For the text-containing cell, return its midpoint in (X, Y) coordinate format. 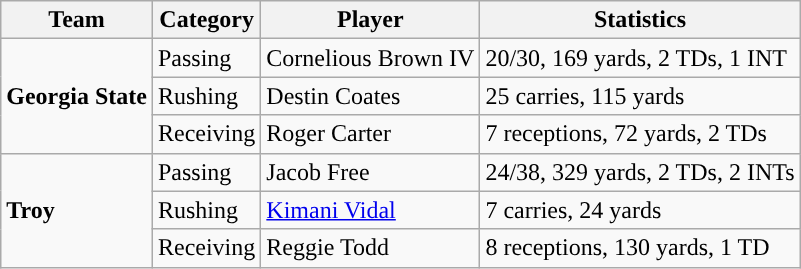
Troy (77, 210)
Georgia State (77, 96)
Category (206, 20)
25 carries, 115 yards (640, 96)
Cornelious Brown IV (370, 58)
7 receptions, 72 yards, 2 TDs (640, 134)
Jacob Free (370, 172)
7 carries, 24 yards (640, 210)
Destin Coates (370, 96)
Player (370, 20)
Kimani Vidal (370, 210)
Roger Carter (370, 134)
Statistics (640, 20)
20/30, 169 yards, 2 TDs, 1 INT (640, 58)
Team (77, 20)
Reggie Todd (370, 248)
8 receptions, 130 yards, 1 TD (640, 248)
24/38, 329 yards, 2 TDs, 2 INTs (640, 172)
